Find where the given text appears and provide that cell's center as [X, Y] coordinate. 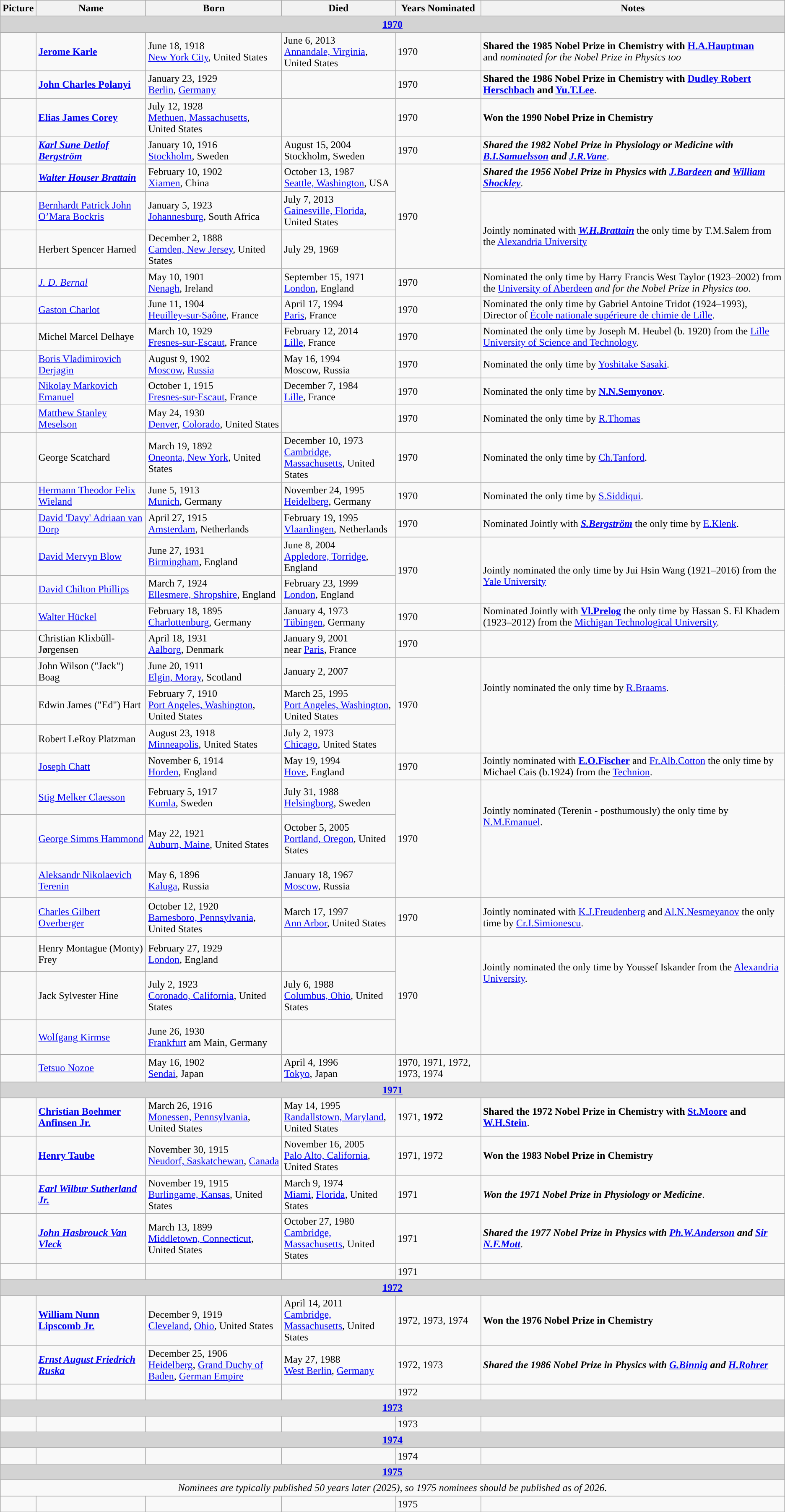
Nominated the only time by Harry Francis West Taylor (1923–2002) from the University of Aberdeen and for the Nobel Prize in Physics too. [632, 282]
Aleksandr Nikolaevich Terenin [91, 881]
Won the 1990 Nobel Prize in Chemistry [632, 117]
Jointly nominated the only time by Jui Hsin Wang (1921–2016) from the Yale University [632, 570]
David 'Davy' Adriaan van Dorp [91, 524]
Gaston Charlot [91, 310]
Charles Gilbert Overberger [91, 917]
January 10, 1916Stockholm, Sweden [214, 150]
Earl Wilbur Sutherland Jr. [91, 1194]
Nominees are typically published 50 years later (2025), so 1975 nominees should be published as of 2026. [392, 1488]
Born [214, 8]
January 23, 1929Berlin, Germany [214, 85]
February 7, 1910Port Angeles, Washington, United States [214, 705]
Notes [632, 8]
January 18, 1967 Moscow, Russia [339, 881]
Edwin James ("Ed") Hart [91, 705]
August 15, 2004Stockholm, Sweden [339, 150]
December 7, 1984 Lille, France [339, 392]
Jointly nominated the only time by Youssef Iskander from the Alexandria University. [632, 995]
January 4, 1973Tübingen, Germany [339, 617]
June 6, 2013Annandale, Virginia, United States [339, 52]
Christian Boehmer Anfinsen Jr. [91, 1117]
May 19, 1994 Hove, England [339, 766]
May 16, 1994 Moscow, Russia [339, 364]
Jointly nominated with E.O.Fischer and Fr.Alb.Cotton the only time by Michael Cais (b.1924) from the Technion. [632, 766]
Jack Sylvester Hine [91, 996]
Years Nominated [438, 8]
Christian Klixbüll-Jørgensen [91, 644]
June 26, 1930 Frankfurt am Main, Germany [214, 1037]
Shared the 1956 Nobel Prize in Physics with J.Bardeen and William Shockley. [632, 178]
February 5, 1917 Kumla, Sweden [214, 797]
May 16, 1902 Sendai, Japan [214, 1068]
December 10, 1973Cambridge, Massachusetts, United States [339, 457]
Name [91, 8]
March 13, 1899Middletown, Connecticut, United States [214, 1238]
July 2, 1973 Chicago, United States [339, 739]
April 4, 1996 Tokyo, Japan [339, 1068]
1972, 1973, 1974 [438, 1321]
August 9, 1902 Moscow, Russia [214, 364]
June 5, 1913Munich, Germany [214, 496]
April 17, 1994 Paris, France [339, 310]
March 10, 1929 Fresnes-sur-Escaut, France [214, 336]
Shared the 1986 Nobel Prize in Physics with G.Binnig and H.Rohrer [632, 1365]
July 29, 1969 [339, 249]
Nikolay Markovich Emanuel [91, 392]
Won the 1976 Nobel Prize in Chemistry [632, 1321]
May 22, 1921 Auburn, Maine, United States [214, 839]
Hermann Theodor Felix Wieland [91, 496]
July 12, 1928Methuen, Massachusetts, United States [214, 117]
Nominated the only time by S.Siddiqui. [632, 496]
David Chilton Phillips [91, 589]
Wolfgang Kirmse [91, 1037]
Nominated the only time by N.N.Semyonov. [632, 392]
October 1, 1915 Fresnes-sur-Escaut, France [214, 392]
Tetsuo Nozoe [91, 1068]
October 27, 1980Cambridge, Massachusetts, United States [339, 1238]
George Simms Hammond [91, 839]
August 23, 1918 Minneapolis, United States [214, 739]
Jointly nominated (Terenin - posthumously) the only time by N.M.Emanuel. [632, 839]
May 24, 1930Denver, Colorado, United States [214, 419]
March 17, 1997 Ann Arbor, United States [339, 917]
October 5, 2005 Portland, Oregon, United States [339, 839]
George Scatchard [91, 457]
Jointly nominated with W.H.Brattain the only time by T.M.Salem from the Alexandria University [632, 230]
March 25, 1995Port Angeles, Washington, United States [339, 705]
October 13, 1987 Seattle, Washington, USA [339, 178]
Shared the 1986 Nobel Prize in Chemistry with Dudley Robert Herschbach and Yu.T.Lee. [632, 85]
Boris Vladimirovich Derjagin [91, 364]
J. D. Bernal [91, 282]
April 14, 2011Cambridge, Massachusetts, United States [339, 1321]
February 27, 1929 London, England [214, 954]
November 19, 1915Burlingame, Kansas, United States [214, 1194]
Nominated the only time by Yoshitake Sasaki. [632, 364]
Nominated the only time by Joseph M. Heubel (b. 1920) from the Lille University of Science and Technology. [632, 336]
February 19, 1995Vlaardingen, Netherlands [339, 524]
November 16, 2005Palo Alto, California, United States [339, 1156]
Won the 1971 Nobel Prize in Physiology or Medicine. [632, 1194]
Karl Sune Detlof Bergström [91, 150]
April 27, 1915Amsterdam, Netherlands [214, 524]
Nominated the only time by R.Thomas [632, 419]
May 14, 1995Randallstown, Maryland, United States [339, 1117]
Stig Melker Claesson [91, 797]
March 9, 1974Miami, Florida, United States [339, 1194]
Robert LeRoy Platzman [91, 739]
December 9, 1919Cleveland, Ohio, United States [214, 1321]
Henry Taube [91, 1156]
September 15, 1971 London, England [339, 282]
Jointly nominated with K.J.Freudenberg and Al.N.Nesmeyanov the only time by Cr.I.Simionescu. [632, 917]
Matthew Stanley Meselson [91, 419]
1972, 1973 [438, 1365]
May 6, 1896 Kaluga, Russia [214, 881]
Shared the 1977 Nobel Prize in Physics with Ph.W.Anderson and Sir N.F.Mott. [632, 1238]
John Hasbrouck Van Vleck [91, 1238]
November 30, 1915Neudorf, Saskatchewan, Canada [214, 1156]
May 27, 1988West Berlin, Germany [339, 1365]
Herbert Spencer Harned [91, 249]
June 18, 1918New York City, United States [214, 52]
March 26, 1916Monessen, Pennsylvania, United States [214, 1117]
Nominated Jointly with Vl.Prelog the only time by Hassan S. El Khadem (1923–2012) from the Michigan Technological University. [632, 617]
June 8, 2004 Appledore, Torridge, England [339, 556]
February 18, 1895Charlottenburg, Germany [214, 617]
Picture [18, 8]
Shared the 1982 Nobel Prize in Physiology or Medicine with B.I.Samuelsson and J.R.Vane. [632, 150]
John Wilson ("Jack") Boag [91, 671]
June 11, 1904 Heuilley-sur-Saône, France [214, 310]
Henry Montague (Monty) Frey [91, 954]
January 2, 2007 [339, 671]
January 9, 2001near Paris, France [339, 644]
April 18, 1931Aalborg, Denmark [214, 644]
Shared the 1985 Nobel Prize in Chemistry with H.A.Hauptmanand nominated for the Nobel Prize in Physics too [632, 52]
July 31, 1988 Helsingborg, Sweden [339, 797]
November 6, 1914 Horden, England [214, 766]
Died [339, 8]
January 5, 1923 Johannesburg, South Africa [214, 211]
February 10, 1902 Xiamen, China [214, 178]
October 12, 1920 Barnesboro, Pennsylvania, United States [214, 917]
March 7, 1924 Ellesmere, Shropshire, England [214, 589]
William Nunn Lipscomb Jr. [91, 1321]
July 6, 1988 Columbus, Ohio, United States [339, 996]
June 20, 1911 Elgin, Moray, Scotland [214, 671]
Walter Hückel [91, 617]
Michel Marcel Delhaye [91, 336]
June 27, 1931 Birmingham, England [214, 556]
March 19, 1892 Oneonta, New York, United States [214, 457]
John Charles Polanyi [91, 85]
February 12, 2014 Lille, France [339, 336]
July 7, 2013 Gainesville, Florida, United States [339, 211]
Joseph Chatt [91, 766]
Jerome Karle [91, 52]
May 10, 1901 Nenagh, Ireland [214, 282]
July 2, 1923 Coronado, California, United States [214, 996]
Walter Houser Brattain [91, 178]
November 24, 1995Heidelberg, Germany [339, 496]
February 23, 1999 London, England [339, 589]
Elias James Corey [91, 117]
Nominated the only time by Ch.Tanford. [632, 457]
Nominated the only time by Gabriel Antoine Tridot (1924–1993), Director of École nationale supérieure de chimie de Lille. [632, 310]
December 2, 1888 Camden, New Jersey, United States [214, 249]
Shared the 1972 Nobel Prize in Chemistry with St.Moore and W.H.Stein. [632, 1117]
December 25, 1906Heidelberg, Grand Duchy of Baden, German Empire [214, 1365]
Nominated Jointly with S.Bergström the only time by E.Klenk. [632, 524]
Ernst August Friedrich Ruska [91, 1365]
Won the 1983 Nobel Prize in Chemistry [632, 1156]
Bernhardt Patrick John O’Mara Bockris [91, 211]
Jointly nominated the only time by R.Braams. [632, 705]
1970, 1971, 1972, 1973, 1974 [438, 1068]
David Mervyn Blow [91, 556]
